Locate the cell with the specified text and output its (X, Y) center coordinate. 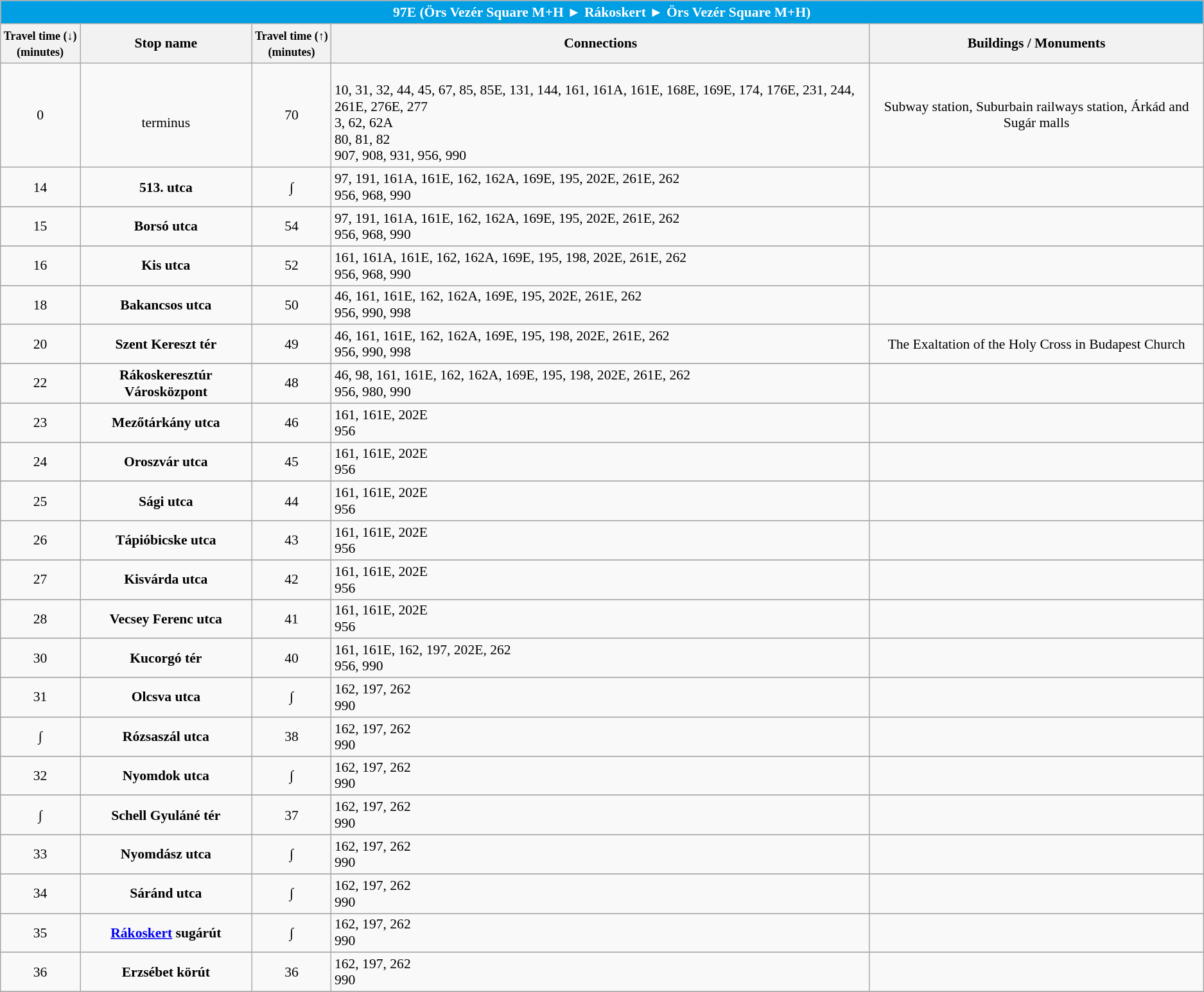
14 (40, 187)
Subway station, Suburbain railways station, Árkád and Sugár malls (1036, 116)
18 (40, 304)
Szent Kereszt tér (166, 344)
44 (292, 501)
0 (40, 116)
Borsó utca (166, 226)
Sáránd utca (166, 894)
Oroszvár utca (166, 462)
50 (292, 304)
33 (40, 854)
terminus (166, 116)
Kucorgó tér (166, 659)
48 (292, 384)
Kis utca (166, 266)
23 (40, 422)
46, 161, 161E, 162, 162A, 169E, 195, 202E, 261E, 262 956, 990, 998 (601, 304)
Travel time (↓)(minutes) (40, 44)
45 (292, 462)
42 (292, 579)
40 (292, 659)
35 (40, 932)
Tápióbicske utca (166, 541)
27 (40, 579)
513. utca (166, 187)
Nyomdász utca (166, 854)
26 (40, 541)
Schell Gyuláné tér (166, 815)
Bakancsos utca (166, 304)
Mezőtárkány utca (166, 422)
Olcsva utca (166, 697)
28 (40, 619)
97E (Örs Vezér Square M+H ► Rákoskert ► Örs Vezér Square M+H) (602, 12)
Rózsaszál utca (166, 737)
34 (40, 894)
70 (292, 116)
46, 161, 161E, 162, 162A, 169E, 195, 198, 202E, 261E, 262 956, 990, 998 (601, 344)
Rákoskert sugárút (166, 932)
Nyomdok utca (166, 776)
46, 98, 161, 161E, 162, 162A, 169E, 195, 198, 202E, 261E, 262 956, 980, 990 (601, 384)
16 (40, 266)
49 (292, 344)
The Exaltation of the Holy Cross in Budapest Church (1036, 344)
37 (292, 815)
Buildings / Monuments (1036, 44)
161, 161E, 162, 197, 202E, 262 956, 990 (601, 659)
41 (292, 619)
31 (40, 697)
Kisvárda utca (166, 579)
52 (292, 266)
Erzsébet körút (166, 972)
46 (292, 422)
Travel time (↑)(minutes) (292, 44)
Stop name (166, 44)
32 (40, 776)
Vecsey Ferenc utca (166, 619)
38 (292, 737)
24 (40, 462)
20 (40, 344)
43 (292, 541)
15 (40, 226)
161, 161A, 161E, 162, 162A, 169E, 195, 198, 202E, 261E, 262 956, 968, 990 (601, 266)
Sági utca (166, 501)
54 (292, 226)
25 (40, 501)
Connections (601, 44)
30 (40, 659)
22 (40, 384)
Rákoskeresztúr Városközpont (166, 384)
